Scan for the cell matching the given text and deliver its (X, Y) coordinate at center. 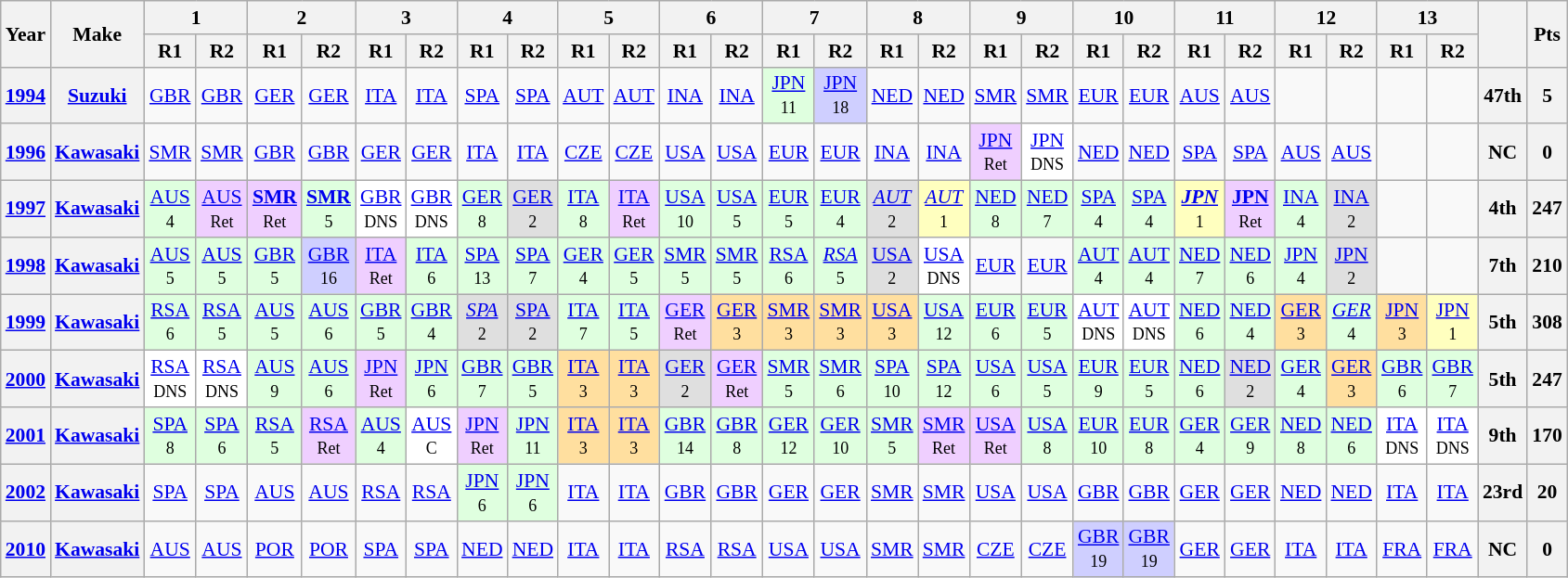
1998 (26, 265)
SPA6 (222, 436)
47th (1502, 95)
8 (917, 18)
ITA5 (634, 323)
1994 (26, 95)
2000 (26, 379)
JPN2 (1351, 265)
1999 (26, 323)
GER12 (789, 436)
Make (97, 33)
GBR4 (433, 323)
SPA13 (483, 265)
9 (1021, 18)
USA8 (1047, 436)
JPN18 (840, 95)
AUSC (433, 436)
170 (1547, 436)
20 (1547, 492)
11 (1225, 18)
SMR6 (840, 379)
USADNS (944, 265)
USA10 (685, 210)
GER10 (840, 436)
USA3 (892, 323)
SPA8 (170, 436)
12 (1326, 18)
2010 (26, 549)
GBR16 (329, 265)
INA4 (1301, 210)
SPA10 (892, 379)
210 (1547, 265)
ITA6 (433, 265)
JPNDNS (1047, 152)
9th (1502, 436)
1997 (26, 210)
USA12 (944, 323)
1996 (26, 152)
13 (1428, 18)
23rd (1502, 492)
10 (1123, 18)
4th (1502, 210)
Pts (1547, 33)
6 (711, 18)
JPN4 (1301, 265)
USA6 (995, 379)
SPA12 (944, 379)
INA2 (1351, 210)
GER5 (634, 265)
ITA8 (583, 210)
308 (1547, 323)
EUR4 (840, 210)
4 (507, 18)
ITA7 (583, 323)
USARet (995, 436)
GER8 (483, 210)
EUR6 (995, 323)
USA2 (892, 265)
GER9 (1250, 436)
Year (26, 33)
NED4 (1250, 323)
GBR8 (737, 436)
7th (1502, 265)
JPN3 (1402, 323)
AUSRet (222, 210)
AUS9 (275, 379)
AUT2 (892, 210)
SPA7 (533, 265)
7 (815, 18)
1 (195, 18)
NED2 (1250, 379)
AUT1 (944, 210)
2 (302, 18)
2001 (26, 436)
EUR8 (1149, 436)
RSARet (329, 436)
GBR6 (1402, 379)
2002 (26, 492)
GBR14 (685, 436)
EUR10 (1099, 436)
EUR9 (1099, 379)
Suzuki (97, 95)
3 (407, 18)
